Find where the given text appears and provide that cell's center as (X, Y) coordinate. 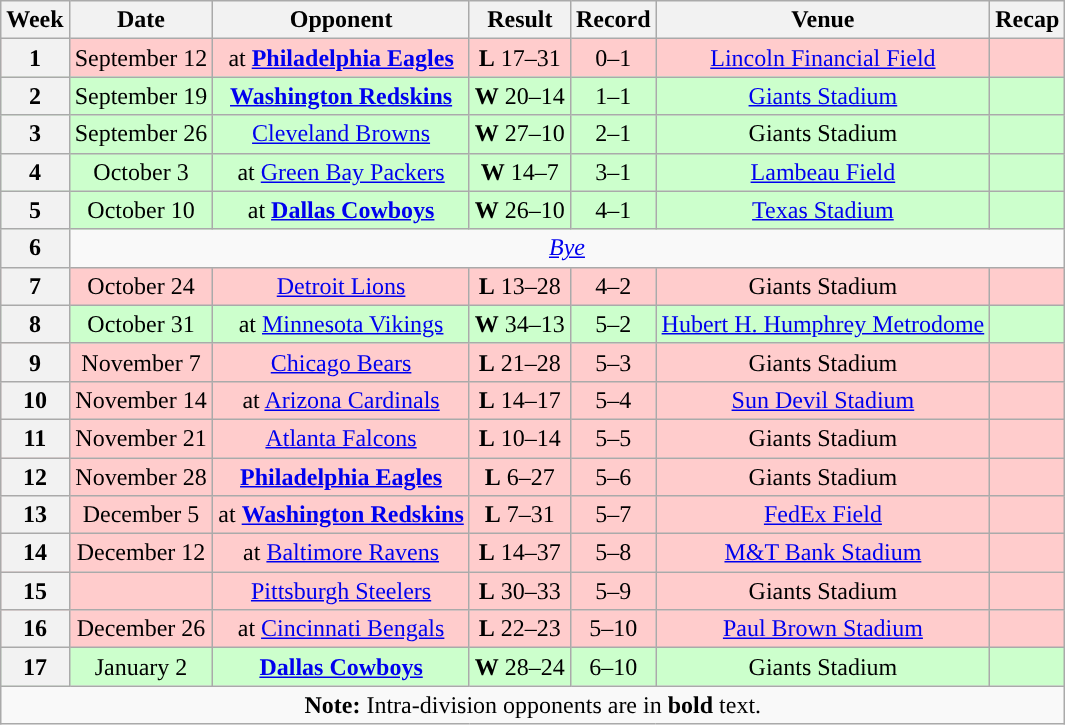
14 (35, 553)
October 3 (141, 172)
at Philadelphia Eagles (341, 58)
September 19 (141, 96)
January 2 (141, 667)
5–4 (613, 400)
Texas Stadium (823, 210)
Lincoln Financial Field (823, 58)
December 5 (141, 515)
Pittsburgh Steelers (341, 591)
5–9 (613, 591)
5–8 (613, 553)
5–5 (613, 438)
Cleveland Browns (341, 134)
W 20–14 (520, 96)
FedEx Field (823, 515)
September 26 (141, 134)
12 (35, 477)
W 28–24 (520, 667)
8 (35, 324)
5–7 (613, 515)
4–1 (613, 210)
3 (35, 134)
M&T Bank Stadium (823, 553)
at Arizona Cardinals (341, 400)
Date (141, 20)
1–1 (613, 96)
3–1 (613, 172)
Atlanta Falcons (341, 438)
Opponent (341, 20)
September 12 (141, 58)
October 10 (141, 210)
November 21 (141, 438)
13 (35, 515)
0–1 (613, 58)
11 (35, 438)
Recap (1028, 20)
L 17–31 (520, 58)
5–10 (613, 629)
Paul Brown Stadium (823, 629)
2–1 (613, 134)
October 24 (141, 286)
W 34–13 (520, 324)
10 (35, 400)
1 (35, 58)
Record (613, 20)
Sun Devil Stadium (823, 400)
16 (35, 629)
L 30–33 (520, 591)
L 21–28 (520, 362)
L 14–17 (520, 400)
at Washington Redskins (341, 515)
November 14 (141, 400)
Chicago Bears (341, 362)
Bye (567, 248)
W 27–10 (520, 134)
6 (35, 248)
7 (35, 286)
5 (35, 210)
December 12 (141, 553)
L 22–23 (520, 629)
at Cincinnati Bengals (341, 629)
6–10 (613, 667)
Week (35, 20)
2 (35, 96)
November 7 (141, 362)
at Green Bay Packers (341, 172)
at Dallas Cowboys (341, 210)
Washington Redskins (341, 96)
L 7–31 (520, 515)
L 10–14 (520, 438)
October 31 (141, 324)
W 26–10 (520, 210)
Venue (823, 20)
17 (35, 667)
Detroit Lions (341, 286)
Note: Intra-division opponents are in bold text. (533, 705)
Philadelphia Eagles (341, 477)
5–2 (613, 324)
5–6 (613, 477)
L 13–28 (520, 286)
5–3 (613, 362)
W 14–7 (520, 172)
December 26 (141, 629)
15 (35, 591)
L 6–27 (520, 477)
9 (35, 362)
November 28 (141, 477)
Lambeau Field (823, 172)
L 14–37 (520, 553)
Hubert H. Humphrey Metrodome (823, 324)
at Minnesota Vikings (341, 324)
Result (520, 20)
4–2 (613, 286)
Dallas Cowboys (341, 667)
at Baltimore Ravens (341, 553)
4 (35, 172)
